Provide the [X, Y] coordinate of the cell's center where the given text is located.  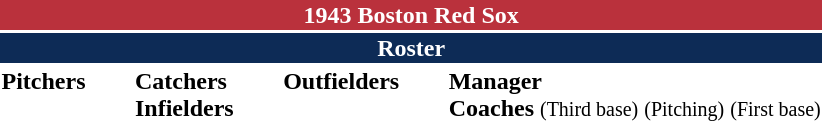
1943 Boston Red Sox [411, 15]
Roster [411, 48]
